Capture the cell that displays the provided text and extract its (x, y) central coordinate. 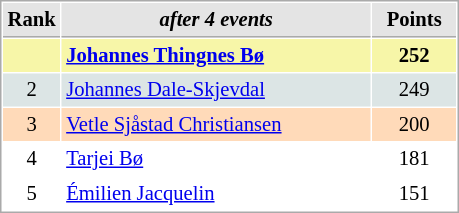
252 (414, 56)
181 (414, 158)
Johannes Thingnes Bø (216, 56)
151 (414, 194)
after 4 events (216, 20)
Tarjei Bø (216, 158)
Vetle Sjåstad Christiansen (216, 124)
3 (32, 124)
Émilien Jacquelin (216, 194)
5 (32, 194)
2 (32, 90)
Points (414, 20)
Johannes Dale-Skjevdal (216, 90)
249 (414, 90)
200 (414, 124)
4 (32, 158)
Rank (32, 20)
